Scan for the cell matching the given text and deliver its (x, y) coordinate at center. 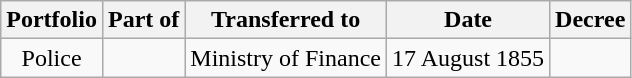
17 August 1855 (468, 58)
Ministry of Finance (286, 58)
Transferred to (286, 20)
Portfolio (52, 20)
Decree (590, 20)
Part of (143, 20)
Police (52, 58)
Date (468, 20)
